Output the [x, y] coordinate of the center of the cell containing the given text.  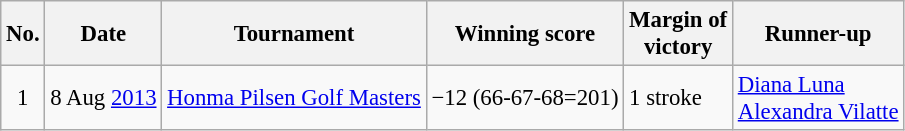
8 Aug 2013 [104, 98]
Tournament [294, 34]
−12 (66-67-68=201) [525, 98]
1 stroke [678, 98]
Honma Pilsen Golf Masters [294, 98]
Diana Luna Alexandra Vilatte [818, 98]
1 [23, 98]
Margin ofvictory [678, 34]
Date [104, 34]
Winning score [525, 34]
No. [23, 34]
Runner-up [818, 34]
